Pinpoint the cell where the given text exists, returning its (x, y) midpoint coordinate. 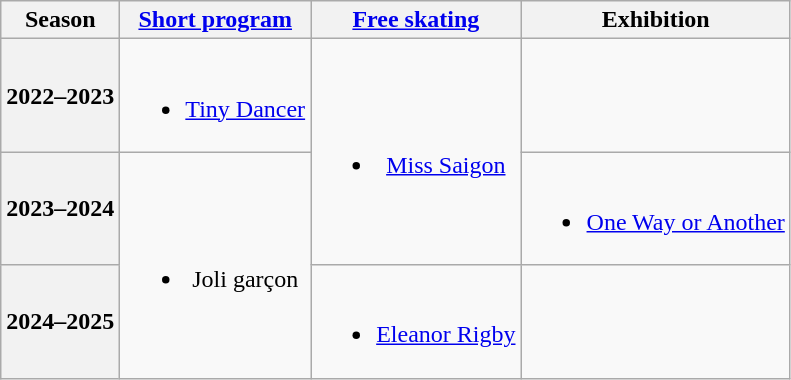
2024–2025 (60, 322)
One Way or Another (656, 208)
Short program (216, 20)
Miss Saigon (416, 152)
Tiny Dancer (216, 96)
2023–2024 (60, 208)
Exhibition (656, 20)
Eleanor Rigby (416, 322)
Season (60, 20)
Joli garçon (216, 265)
Free skating (416, 20)
2022–2023 (60, 96)
